Pinpoint the cell where the given text exists, returning its (X, Y) midpoint coordinate. 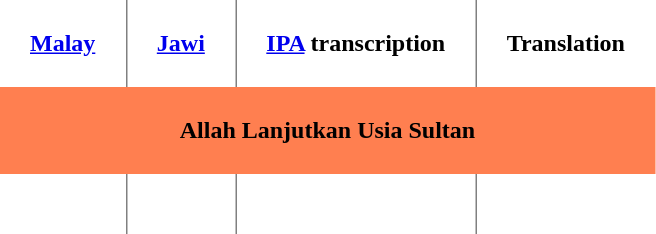
IPA transcription (356, 44)
Allah Lanjutkan Usia Sultan (328, 130)
Translation (566, 44)
Jawi (181, 44)
Malay (63, 44)
